Return the (x, y) coordinate for the center point of the cell that contains the specified text.  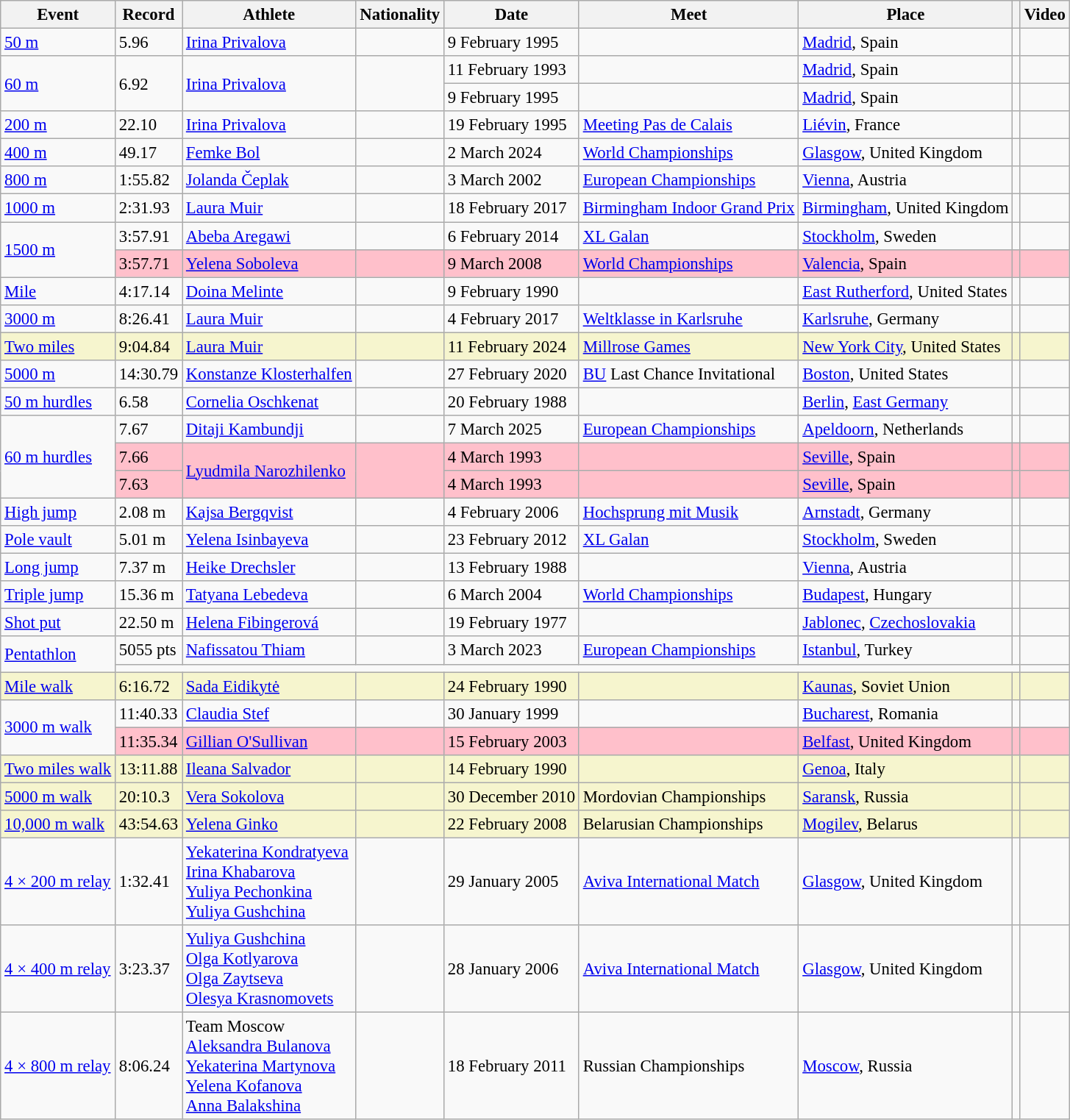
3:57.91 (149, 236)
Video (1044, 15)
East Rutherford, United States (906, 291)
3:23.37 (149, 969)
1500 m (58, 250)
Yuliya GushchinaOlga KotlyarovaOlga ZaytsevaOlesya Krasnomovets (269, 969)
4 × 800 m relay (58, 1066)
Kajsa Bergqvist (269, 513)
200 m (58, 125)
18 February 2011 (511, 1066)
Ileana Salvador (269, 769)
Arnstadt, Germany (906, 513)
Sada Eidikytė (269, 686)
Belfast, United Kingdom (906, 741)
Yelena Isinbayeva (269, 540)
Moscow, Russia (906, 1066)
Vera Sokolova (269, 796)
Hochsprung mit Musik (688, 513)
Konstanze Klosterhalfen (269, 374)
Mordovian Championships (688, 796)
3:57.71 (149, 263)
Belarusian Championships (688, 824)
3000 m walk (58, 727)
22 February 2008 (511, 824)
6 March 2004 (511, 595)
20 February 1988 (511, 402)
14 February 1990 (511, 769)
Yekaterina KondratyevaIrina KhabarovaYuliya PechonkinaYuliya Gushchina (269, 881)
3000 m (58, 318)
Saransk, Russia (906, 796)
15.36 m (149, 595)
1:55.82 (149, 180)
19 February 1977 (511, 623)
9 March 2008 (511, 263)
9:04.84 (149, 346)
28 January 2006 (511, 969)
Mile walk (58, 686)
6:16.72 (149, 686)
Shot put (58, 623)
Place (906, 15)
13:11.88 (149, 769)
Date (511, 15)
14:30.79 (149, 374)
Record (149, 15)
Heike Drechsler (269, 568)
Team MoscowAleksandra BulanovaYekaterina MartynovaYelena KofanovaAnna Balakshina (269, 1066)
Mogilev, Belarus (906, 824)
11 February 1993 (511, 70)
Liévin, France (906, 125)
Pentathlon (58, 654)
Two miles (58, 346)
1:32.41 (149, 881)
Two miles walk (58, 769)
2 March 2024 (511, 153)
13 February 1988 (511, 568)
Femke Bol (269, 153)
7.63 (149, 485)
Yelena Soboleva (269, 263)
Jablonec, Czechoslovakia (906, 623)
Cornelia Oschkenat (269, 402)
Meet (688, 15)
2.08 m (149, 513)
4 February 2017 (511, 318)
43:54.63 (149, 824)
15 February 2003 (511, 741)
1000 m (58, 208)
Mile (58, 291)
30 January 1999 (511, 713)
High jump (58, 513)
5.96 (149, 43)
New York City, United States (906, 346)
Event (58, 15)
Yelena Ginko (269, 824)
Istanbul, Turkey (906, 651)
Karlsruhe, Germany (906, 318)
49.17 (149, 153)
Lyudmila Narozhilenko (269, 471)
5.01 m (149, 540)
Weltklasse in Karlsruhe (688, 318)
Pole vault (58, 540)
9 February 1990 (511, 291)
22.10 (149, 125)
4 × 200 m relay (58, 881)
2:31.93 (149, 208)
6 February 2014 (511, 236)
Tatyana Lebedeva (269, 595)
50 m hurdles (58, 402)
7.67 (149, 429)
Apeldoorn, Netherlands (906, 429)
Triple jump (58, 595)
Birmingham Indoor Grand Prix (688, 208)
60 m (58, 84)
30 December 2010 (511, 796)
Nafissatou Thiam (269, 651)
8:26.41 (149, 318)
27 February 2020 (511, 374)
5000 m (58, 374)
Jolanda Čeplak (269, 180)
20:10.3 (149, 796)
Birmingham, United Kingdom (906, 208)
11:40.33 (149, 713)
800 m (58, 180)
60 m hurdles (58, 457)
7.66 (149, 457)
5000 m walk (58, 796)
Bucharest, Romania (906, 713)
Ditaji Kambundji (269, 429)
Millrose Games (688, 346)
8:06.24 (149, 1066)
Gillian O'Sullivan (269, 741)
Helena Fibingerová (269, 623)
3 March 2023 (511, 651)
7.37 m (149, 568)
Long jump (58, 568)
Nationality (400, 15)
Abeba Aregawi (269, 236)
Russian Championships (688, 1066)
19 February 1995 (511, 125)
18 February 2017 (511, 208)
5055 pts (149, 651)
50 m (58, 43)
3 March 2002 (511, 180)
BU Last Chance Invitational (688, 374)
Athlete (269, 15)
Berlin, East Germany (906, 402)
22.50 m (149, 623)
24 February 1990 (511, 686)
Valencia, Spain (906, 263)
Genoa, Italy (906, 769)
11 February 2024 (511, 346)
4:17.14 (149, 291)
Kaunas, Soviet Union (906, 686)
6.58 (149, 402)
6.92 (149, 84)
10,000 m walk (58, 824)
29 January 2005 (511, 881)
Boston, United States (906, 374)
Budapest, Hungary (906, 595)
11:35.34 (149, 741)
23 February 2012 (511, 540)
4 February 2006 (511, 513)
Claudia Stef (269, 713)
400 m (58, 153)
4 × 400 m relay (58, 969)
Doina Melinte (269, 291)
Meeting Pas de Calais (688, 125)
7 March 2025 (511, 429)
